For the text-containing cell, return its midpoint in (x, y) coordinate format. 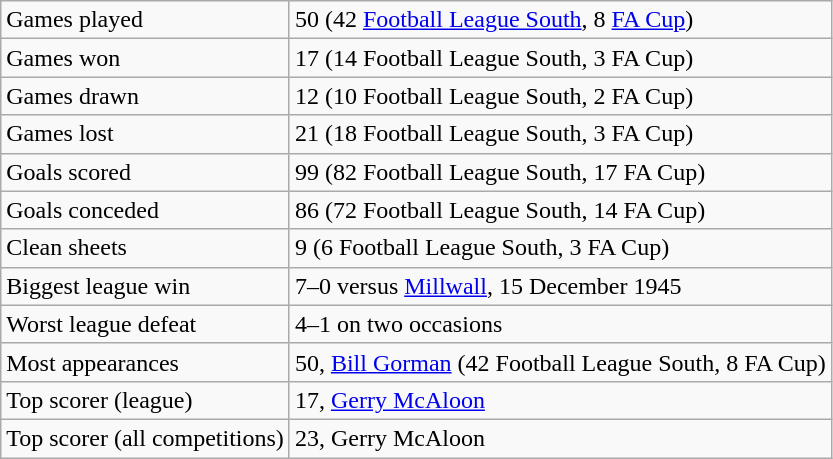
9 (6 Football League South, 3 FA Cup) (560, 248)
Biggest league win (146, 286)
12 (10 Football League South, 2 FA Cup) (560, 96)
Games won (146, 58)
4–1 on two occasions (560, 324)
Goals scored (146, 172)
Clean sheets (146, 248)
17, Gerry McAloon (560, 400)
50 (42 Football League South, 8 FA Cup) (560, 20)
Games played (146, 20)
Worst league defeat (146, 324)
86 (72 Football League South, 14 FA Cup) (560, 210)
50, Bill Gorman (42 Football League South, 8 FA Cup) (560, 362)
Top scorer (all competitions) (146, 438)
Most appearances (146, 362)
Games lost (146, 134)
99 (82 Football League South, 17 FA Cup) (560, 172)
Goals conceded (146, 210)
17 (14 Football League South, 3 FA Cup) (560, 58)
23, Gerry McAloon (560, 438)
Top scorer (league) (146, 400)
Games drawn (146, 96)
21 (18 Football League South, 3 FA Cup) (560, 134)
7–0 versus Millwall, 15 December 1945 (560, 286)
